Scan for the cell matching the given text and deliver its [x, y] coordinate at center. 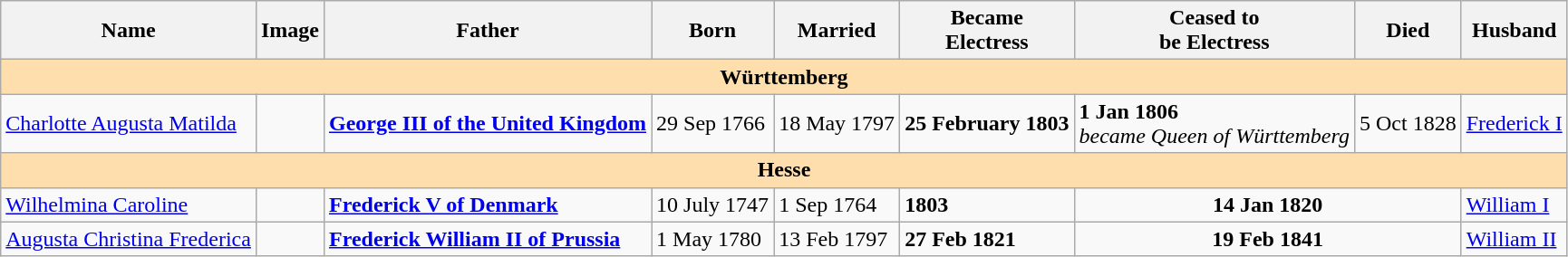
1 Jan 1806became Queen of Württemberg [1215, 123]
Charlotte Augusta Matilda [129, 123]
29 Sep 1766 [712, 123]
1803 [987, 205]
Augusta Christina Frederica [129, 239]
Name [129, 31]
William I [1514, 205]
Died [1408, 31]
William II [1514, 239]
Born [712, 31]
George III of the United Kingdom [488, 123]
Hesse [784, 170]
BecameElectress [987, 31]
10 July 1747 [712, 205]
Frederick I [1514, 123]
Father [488, 31]
Württemberg [784, 77]
Frederick V of Denmark [488, 205]
Wilhelmina Caroline [129, 205]
Ceased tobe Electress [1215, 31]
5 Oct 1828 [1408, 123]
19 Feb 1841 [1267, 239]
Frederick William II of Prussia [488, 239]
18 May 1797 [837, 123]
Image [290, 31]
14 Jan 1820 [1267, 205]
1 Sep 1764 [837, 205]
25 February 1803 [987, 123]
13 Feb 1797 [837, 239]
1 May 1780 [712, 239]
27 Feb 1821 [987, 239]
Married [837, 31]
Husband [1514, 31]
